For the text-containing cell, return its midpoint in (x, y) coordinate format. 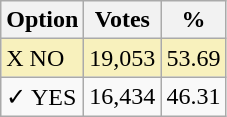
16,434 (122, 97)
46.31 (194, 97)
Votes (122, 20)
Option (42, 20)
53.69 (194, 58)
✓ YES (42, 97)
% (194, 20)
19,053 (122, 58)
X NO (42, 58)
